For the text-containing cell, return its midpoint in [X, Y] coordinate format. 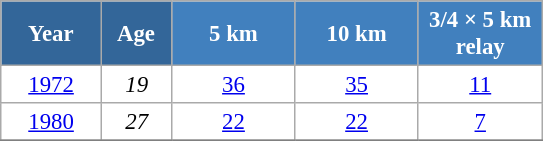
27 [136, 122]
Age [136, 34]
1972 [52, 85]
35 [356, 85]
11 [480, 85]
5 km [234, 34]
10 km [356, 34]
Year [52, 34]
7 [480, 122]
36 [234, 85]
1980 [52, 122]
19 [136, 85]
3/4 × 5 km relay [480, 34]
